For the text-containing cell, return its midpoint in (X, Y) coordinate format. 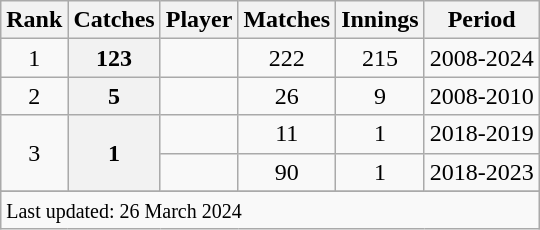
123 (114, 58)
2 (34, 96)
2008-2010 (482, 96)
Matches (287, 20)
26 (287, 96)
Period (482, 20)
2018-2023 (482, 172)
2018-2019 (482, 134)
215 (380, 58)
Rank (34, 20)
90 (287, 172)
Catches (114, 20)
Last updated: 26 March 2024 (270, 210)
Innings (380, 20)
5 (114, 96)
9 (380, 96)
2008-2024 (482, 58)
Player (199, 20)
222 (287, 58)
11 (287, 134)
3 (34, 153)
